Locate the cell with the specified text and output its [X, Y] center coordinate. 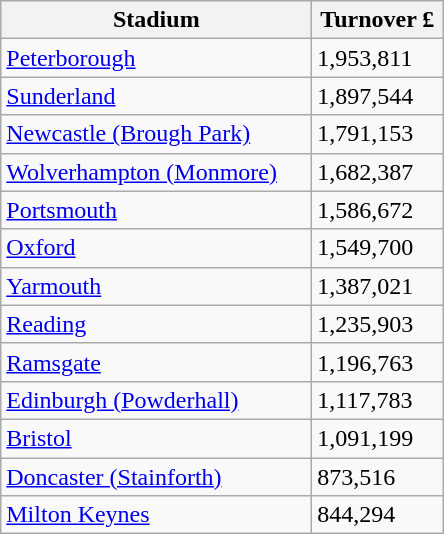
Bristol [156, 438]
1,897,544 [378, 96]
Peterborough [156, 58]
Doncaster (Stainforth) [156, 477]
1,586,672 [378, 210]
1,682,387 [378, 172]
Sunderland [156, 96]
Turnover £ [378, 20]
1,387,021 [378, 286]
1,791,153 [378, 134]
Portsmouth [156, 210]
Edinburgh (Powderhall) [156, 400]
Yarmouth [156, 286]
Ramsgate [156, 362]
1,196,763 [378, 362]
Newcastle (Brough Park) [156, 134]
Oxford [156, 248]
Stadium [156, 20]
1,953,811 [378, 58]
1,091,199 [378, 438]
1,235,903 [378, 324]
873,516 [378, 477]
Reading [156, 324]
1,549,700 [378, 248]
844,294 [378, 515]
Milton Keynes [156, 515]
1,117,783 [378, 400]
Wolverhampton (Monmore) [156, 172]
